Find where the given text appears and provide that cell's center as [X, Y] coordinate. 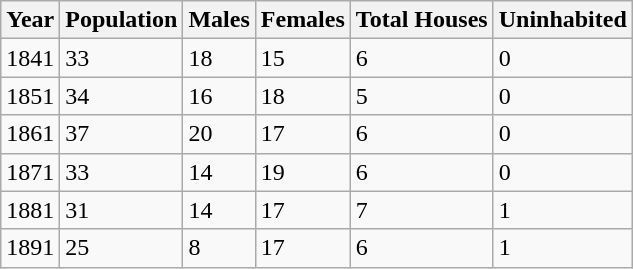
Uninhabited [562, 20]
19 [302, 172]
Year [30, 20]
15 [302, 58]
25 [122, 248]
1841 [30, 58]
1881 [30, 210]
1871 [30, 172]
Males [219, 20]
7 [422, 210]
5 [422, 96]
16 [219, 96]
20 [219, 134]
34 [122, 96]
Females [302, 20]
Population [122, 20]
1851 [30, 96]
8 [219, 248]
31 [122, 210]
Total Houses [422, 20]
37 [122, 134]
1891 [30, 248]
1861 [30, 134]
